Pinpoint the cell where the given text exists, returning its [x, y] midpoint coordinate. 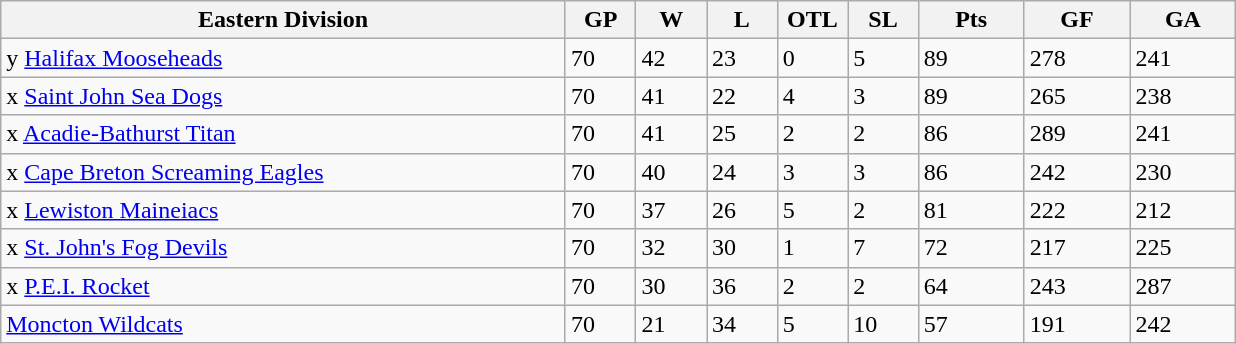
y Halifax Mooseheads [284, 58]
222 [1077, 210]
225 [1183, 248]
W [672, 20]
OTL [812, 20]
289 [1077, 134]
x Cape Breton Screaming Eagles [284, 172]
40 [672, 172]
72 [971, 248]
37 [672, 210]
57 [971, 324]
212 [1183, 210]
7 [884, 248]
25 [742, 134]
x Saint John Sea Dogs [284, 96]
217 [1077, 248]
x Acadie-Bathurst Titan [284, 134]
36 [742, 286]
x St. John's Fog Devils [284, 248]
Eastern Division [284, 20]
265 [1077, 96]
23 [742, 58]
GF [1077, 20]
x Lewiston Maineiacs [284, 210]
GP [600, 20]
81 [971, 210]
Pts [971, 20]
287 [1183, 286]
22 [742, 96]
32 [672, 248]
278 [1077, 58]
10 [884, 324]
4 [812, 96]
191 [1077, 324]
L [742, 20]
Moncton Wildcats [284, 324]
24 [742, 172]
230 [1183, 172]
238 [1183, 96]
GA [1183, 20]
1 [812, 248]
21 [672, 324]
34 [742, 324]
42 [672, 58]
64 [971, 286]
26 [742, 210]
SL [884, 20]
0 [812, 58]
243 [1077, 286]
x P.E.I. Rocket [284, 286]
